Return the [X, Y] coordinate for the center point of the cell that contains the specified text.  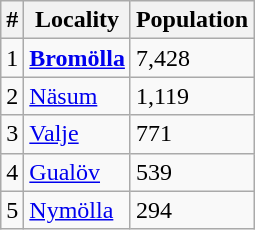
Locality [78, 20]
Gualöv [78, 172]
1 [12, 58]
Nymölla [78, 210]
294 [192, 210]
# [12, 20]
Valje [78, 134]
5 [12, 210]
7,428 [192, 58]
539 [192, 172]
1,119 [192, 96]
Population [192, 20]
771 [192, 134]
Näsum [78, 96]
2 [12, 96]
4 [12, 172]
3 [12, 134]
Bromölla [78, 58]
